Return (X, Y) of the center of cell containing provided text 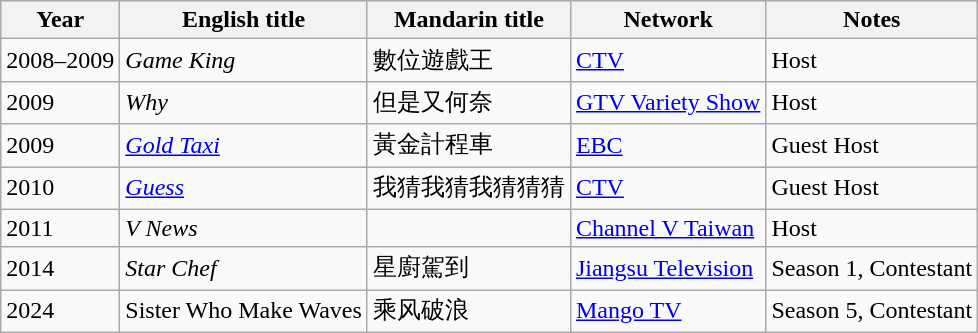
Star Chef (244, 268)
Notes (872, 20)
2008–2009 (60, 60)
V News (244, 228)
但是又何奈 (468, 102)
Sister Who Make Waves (244, 312)
Why (244, 102)
Channel V Taiwan (668, 228)
2011 (60, 228)
2010 (60, 188)
數位遊戲王 (468, 60)
EBC (668, 146)
Mango TV (668, 312)
Season 5, Contestant (872, 312)
乘风破浪 (468, 312)
2014 (60, 268)
Jiangsu Television (668, 268)
星廚駕到 (468, 268)
Network (668, 20)
我猜我猜我猜猜猜 (468, 188)
English title (244, 20)
Gold Taxi (244, 146)
Guess (244, 188)
Season 1, Contestant (872, 268)
黃金計程車 (468, 146)
Mandarin title (468, 20)
GTV Variety Show (668, 102)
2024 (60, 312)
Year (60, 20)
Game King (244, 60)
